Detect which cell encompasses the target text, then output its (X, Y) center coordinate. 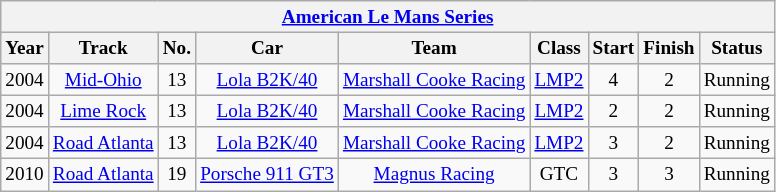
Finish (669, 48)
Class (559, 48)
Lime Rock (103, 111)
Magnus Racing (434, 175)
Car (268, 48)
Mid-Ohio (103, 80)
Track (103, 48)
Start (614, 48)
Porsche 911 GT3 (268, 175)
2010 (25, 175)
Year (25, 48)
Status (736, 48)
4 (614, 80)
GTC (559, 175)
American Le Mans Series (388, 17)
No. (176, 48)
Team (434, 48)
19 (176, 175)
